Provide the (x, y) coordinate of the cell's center where the given text is located.  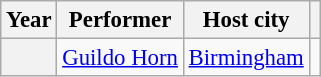
Birmingham (246, 58)
Year (29, 20)
Guildo Horn (120, 58)
Performer (120, 20)
Host city (246, 20)
